For the text-containing cell, return its midpoint in [X, Y] coordinate format. 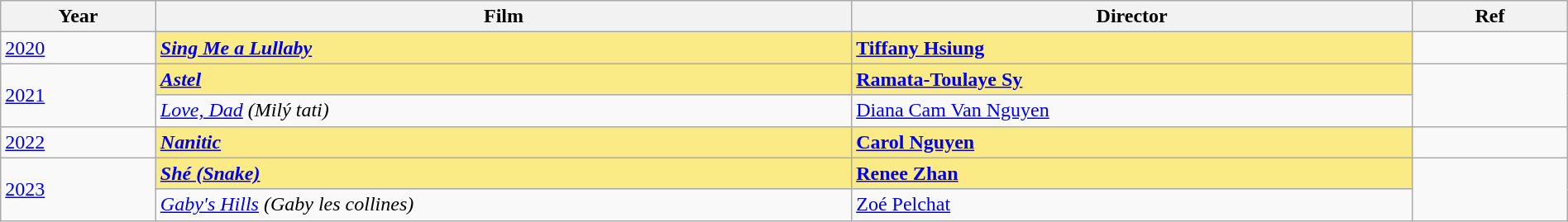
2020 [79, 48]
2021 [79, 95]
Carol Nguyen [1132, 142]
Shé (Snake) [503, 173]
Tiffany Hsiung [1132, 48]
Ref [1490, 17]
Year [79, 17]
Director [1132, 17]
Ramata-Toulaye Sy [1132, 79]
Zoé Pelchat [1132, 205]
Film [503, 17]
Renee Zhan [1132, 173]
2023 [79, 189]
Astel [503, 79]
Sing Me a Lullaby [503, 48]
Diana Cam Van Nguyen [1132, 111]
Love, Dad (Milý tati) [503, 111]
2022 [79, 142]
Gaby's Hills (Gaby les collines) [503, 205]
Nanitic [503, 142]
